Capture the cell that displays the provided text and extract its (X, Y) central coordinate. 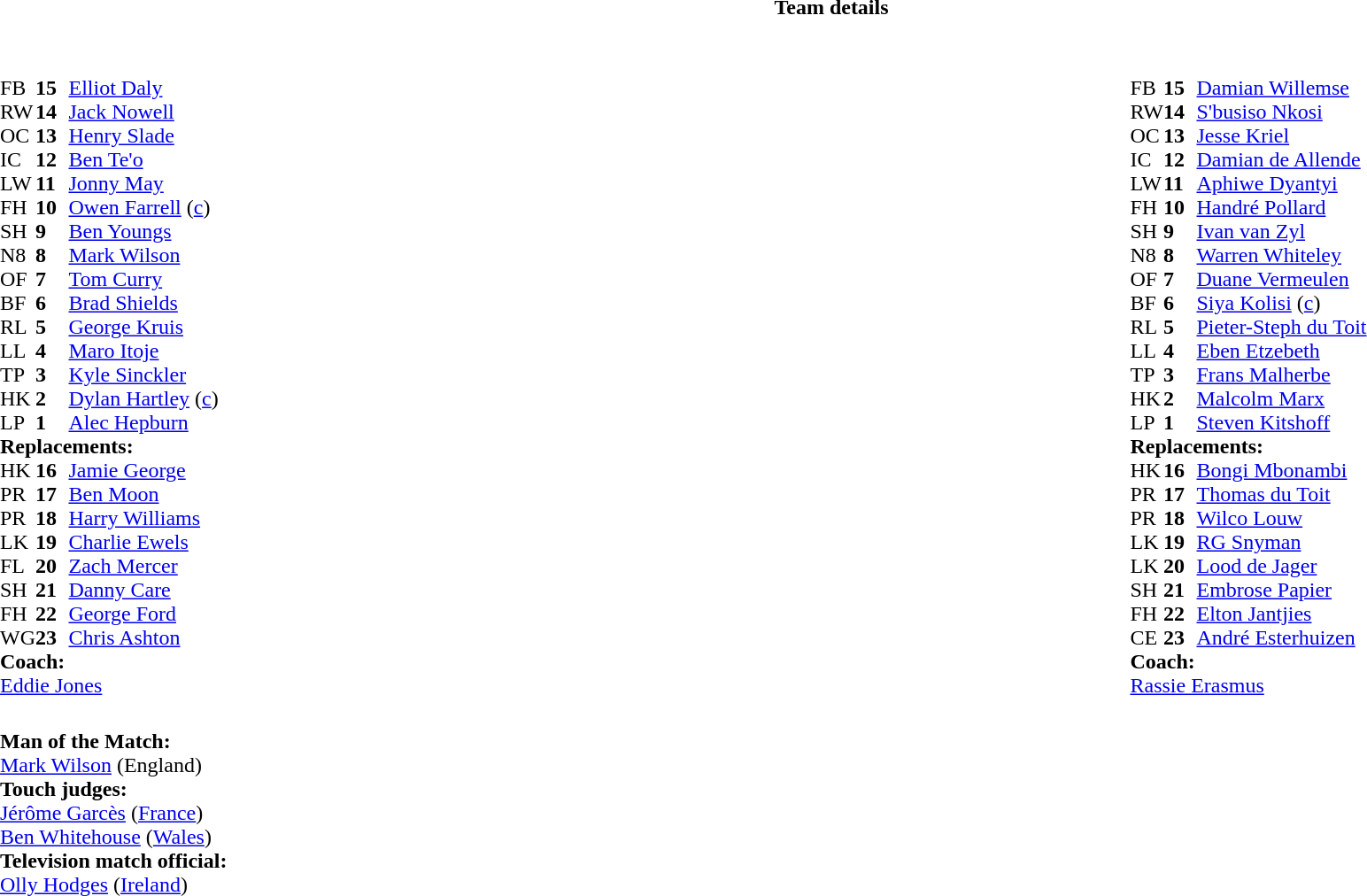
Siya Kolisi (c) (1281, 303)
Dylan Hartley (c) (143, 398)
Jesse Kriel (1281, 136)
CE (1147, 637)
Jack Nowell (143, 112)
Elliot Daly (143, 89)
Warren Whiteley (1281, 255)
Pieter-Steph du Toit (1281, 328)
Malcolm Marx (1281, 398)
FL (18, 567)
Lood de Jager (1281, 567)
S'busiso Nkosi (1281, 112)
Damian Willemse (1281, 89)
Ben Youngs (143, 232)
Steven Kitshoff (1281, 423)
Owen Farrell (c) (143, 207)
Ivan van Zyl (1281, 232)
George Ford (143, 614)
André Esterhuizen (1281, 637)
Bongi Mbonambi (1281, 471)
Mark Wilson (143, 255)
Elton Jantjies (1281, 614)
Damian de Allende (1281, 159)
Thomas du Toit (1281, 494)
Embrose Papier (1281, 590)
Duane Vermeulen (1281, 280)
Zach Mercer (143, 567)
Frans Malherbe (1281, 375)
Kyle Sinckler (143, 375)
Alec Hepburn (143, 423)
Eben Etzebeth (1281, 351)
Jonny May (143, 184)
Jamie George (143, 471)
Brad Shields (143, 303)
RG Snyman (1281, 542)
Chris Ashton (143, 637)
Wilco Louw (1281, 519)
George Kruis (143, 328)
Danny Care (143, 590)
Handré Pollard (1281, 207)
Tom Curry (143, 280)
Ben Te'o (143, 159)
Henry Slade (143, 136)
Charlie Ewels (143, 542)
Harry Williams (143, 519)
Eddie Jones (110, 685)
WG (18, 637)
Ben Moon (143, 494)
Rassie Erasmus (1248, 685)
Maro Itoje (143, 351)
Aphiwe Dyantyi (1281, 184)
